Detect which cell encompasses the target text, then output its (x, y) center coordinate. 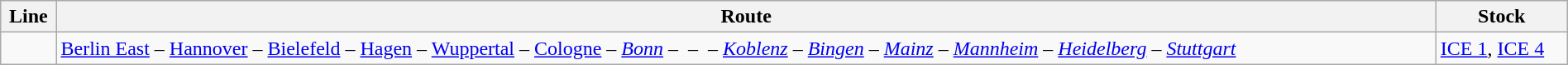
Line (28, 17)
ICE 1, ICE 4 (1502, 48)
Route (746, 17)
Stock (1502, 17)
Berlin East – Hannover – Bielefeld – Hagen – Wuppertal – Cologne – Bonn – – – Koblenz – Bingen – Mainz – Mannheim – Heidelberg – Stuttgart (746, 48)
